Identify which cell holds the provided text, then report its [X, Y] central coordinate. 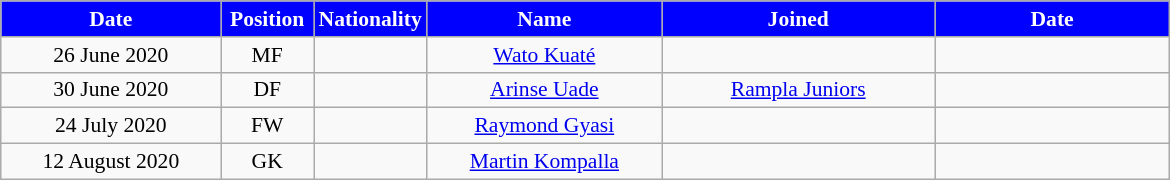
FW [268, 126]
12 August 2020 [111, 162]
30 June 2020 [111, 90]
Nationality [370, 19]
Joined [798, 19]
MF [268, 55]
Martin Kompalla [544, 162]
26 June 2020 [111, 55]
Wato Kuaté [544, 55]
Rampla Juniors [798, 90]
Name [544, 19]
Raymond Gyasi [544, 126]
Arinse Uade [544, 90]
24 July 2020 [111, 126]
GK [268, 162]
Position [268, 19]
DF [268, 90]
